Search for the cell housing the specified text and yield its [x, y] center coordinate. 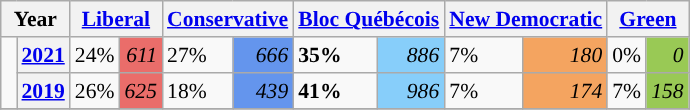
Bloc Québécois [368, 19]
2021 [42, 55]
666 [264, 55]
174 [564, 91]
2019 [42, 91]
Conservative [228, 19]
24% [95, 55]
611 [142, 55]
Green [648, 19]
886 [410, 55]
625 [142, 91]
18% [198, 91]
27% [198, 55]
986 [410, 91]
26% [95, 91]
180 [564, 55]
439 [264, 91]
Liberal [116, 19]
0 [668, 55]
35% [335, 55]
0% [626, 55]
158 [668, 91]
Year [36, 19]
41% [335, 91]
New Democratic [526, 19]
